Locate the cell with the specified text and output its (x, y) center coordinate. 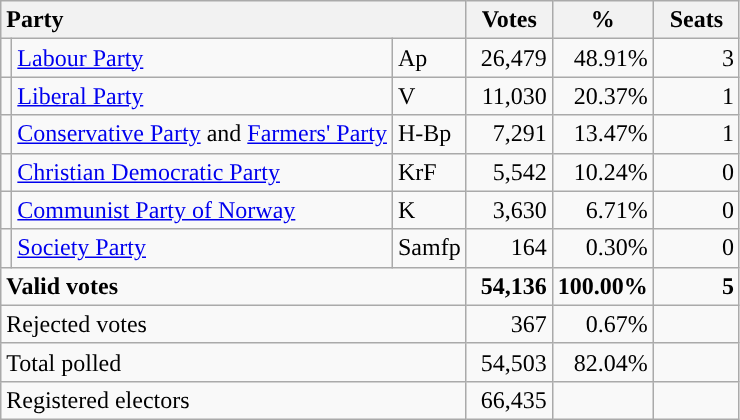
100.00% (602, 286)
Registered electors (234, 400)
0.67% (602, 324)
3 (696, 58)
7,291 (509, 134)
Labour Party (202, 58)
11,030 (509, 96)
54,503 (509, 362)
20.37% (602, 96)
Christian Democratic Party (202, 172)
Seats (696, 20)
26,479 (509, 58)
5,542 (509, 172)
Conservative Party and Farmers' Party (202, 134)
KrF (429, 172)
Liberal Party (202, 96)
Communist Party of Norway (202, 210)
Total polled (234, 362)
82.04% (602, 362)
Votes (509, 20)
164 (509, 248)
6.71% (602, 210)
5 (696, 286)
% (602, 20)
66,435 (509, 400)
Party (234, 20)
48.91% (602, 58)
Rejected votes (234, 324)
3,630 (509, 210)
Samfp (429, 248)
0.30% (602, 248)
V (429, 96)
K (429, 210)
367 (509, 324)
Society Party (202, 248)
Valid votes (234, 286)
54,136 (509, 286)
10.24% (602, 172)
H-Bp (429, 134)
Ap (429, 58)
13.47% (602, 134)
